Search for the cell housing the specified text and yield its (X, Y) center coordinate. 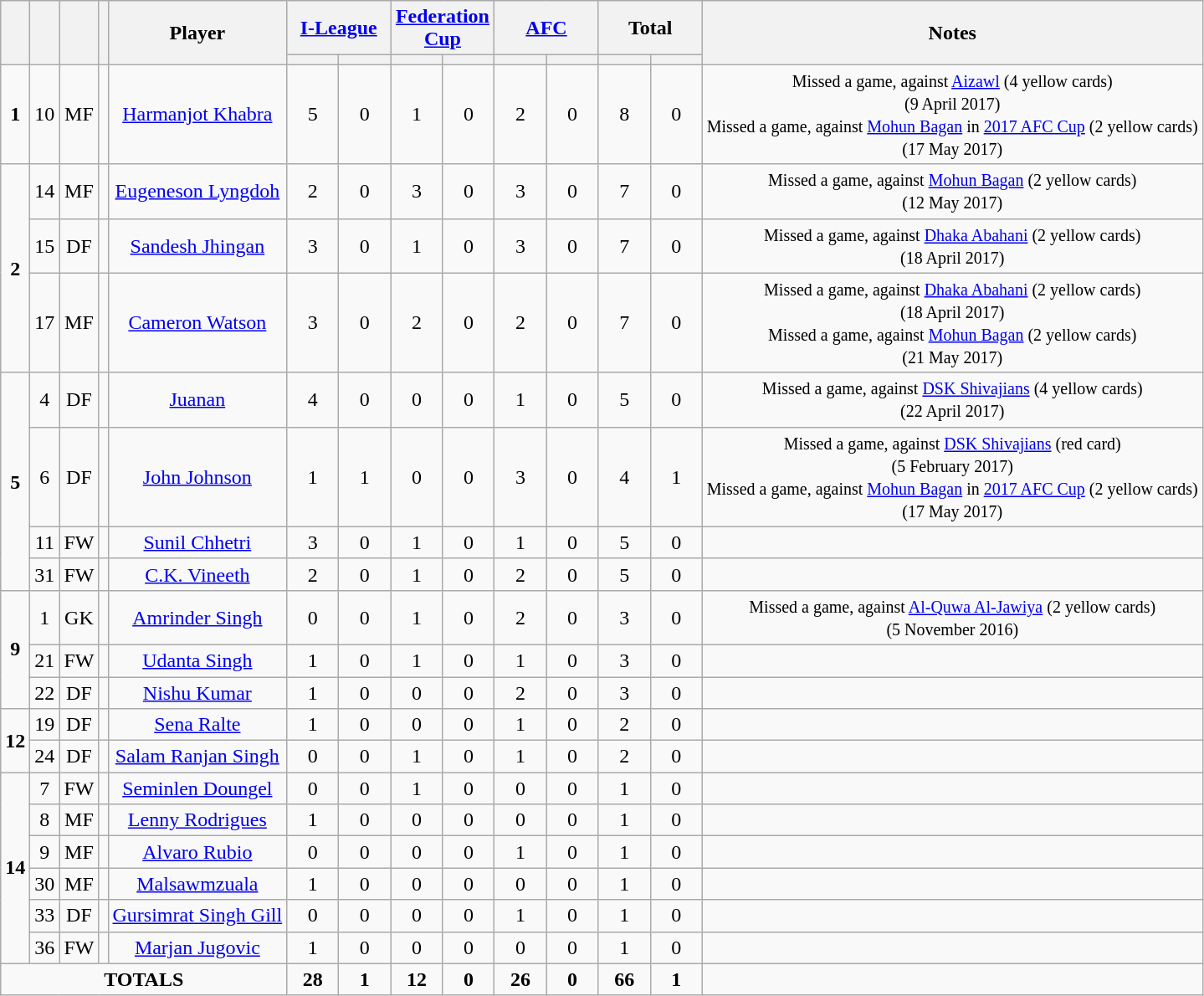
6 (45, 477)
28 (313, 979)
Missed a game, against Dhaka Abahani (2 yellow cards)(18 April 2017)Missed a game, against Mohun Bagan (2 yellow cards)(21 May 2017) (952, 323)
10 (45, 114)
Missed a game, against Aizawl (4 yellow cards)(9 April 2017)Missed a game, against Mohun Bagan in 2017 AFC Cup (2 yellow cards)(17 May 2017) (952, 114)
26 (520, 979)
Missed a game, against Dhaka Abahani (2 yellow cards)(18 April 2017) (952, 246)
Player (197, 33)
17 (45, 323)
36 (45, 947)
Eugeneson Lyngdoh (197, 191)
31 (45, 574)
19 (45, 725)
Malsawmzuala (197, 884)
Harmanjot Khabra (197, 114)
AFC (546, 28)
C.K. Vineeth (197, 574)
24 (45, 757)
Amrinder Singh (197, 618)
66 (624, 979)
Missed a game, against Al-Quwa Al-Jawiya (2 yellow cards)(5 November 2016) (952, 618)
Salam Ranjan Singh (197, 757)
11 (45, 542)
Alvaro Rubio (197, 852)
Sunil Chhetri (197, 542)
15 (45, 246)
33 (45, 916)
Sena Ralte (197, 725)
Federation Cup (443, 28)
Total (650, 28)
Missed a game, against DSK Shivajians (red card)(5 February 2017)Missed a game, against Mohun Bagan in 2017 AFC Cup (2 yellow cards)(17 May 2017) (952, 477)
Missed a game, against Mohun Bagan (2 yellow cards)(12 May 2017) (952, 191)
22 (45, 692)
Juanan (197, 400)
Lenny Rodrigues (197, 820)
John Johnson (197, 477)
Missed a game, against DSK Shivajians (4 yellow cards)(22 April 2017) (952, 400)
Seminlen Doungel (197, 788)
Notes (952, 33)
30 (45, 884)
Cameron Watson (197, 323)
Marjan Jugovic (197, 947)
21 (45, 660)
Udanta Singh (197, 660)
GK (79, 618)
Sandesh Jhingan (197, 246)
TOTALS (144, 979)
I-League (339, 28)
Gursimrat Singh Gill (197, 916)
Nishu Kumar (197, 692)
